Pinpoint the cell where the given text exists, returning its (X, Y) midpoint coordinate. 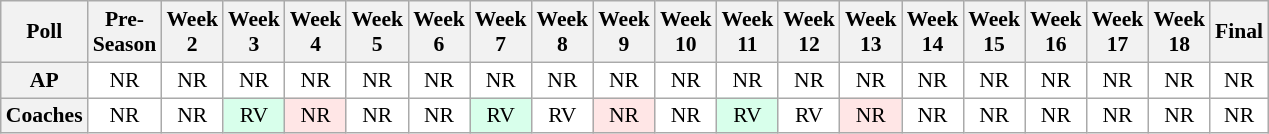
Pre-Season (125, 32)
Week10 (686, 32)
Week5 (377, 32)
Week14 (933, 32)
Week13 (871, 32)
Week16 (1056, 32)
Poll (44, 32)
Week9 (624, 32)
Week18 (1179, 32)
Week17 (1118, 32)
Week12 (809, 32)
Week15 (994, 32)
Week4 (316, 32)
Week11 (748, 32)
Week3 (254, 32)
Coaches (44, 116)
Week8 (562, 32)
Week2 (192, 32)
Week7 (501, 32)
Week6 (439, 32)
AP (44, 80)
Final (1239, 32)
